Return (x, y) of the center of cell containing provided text 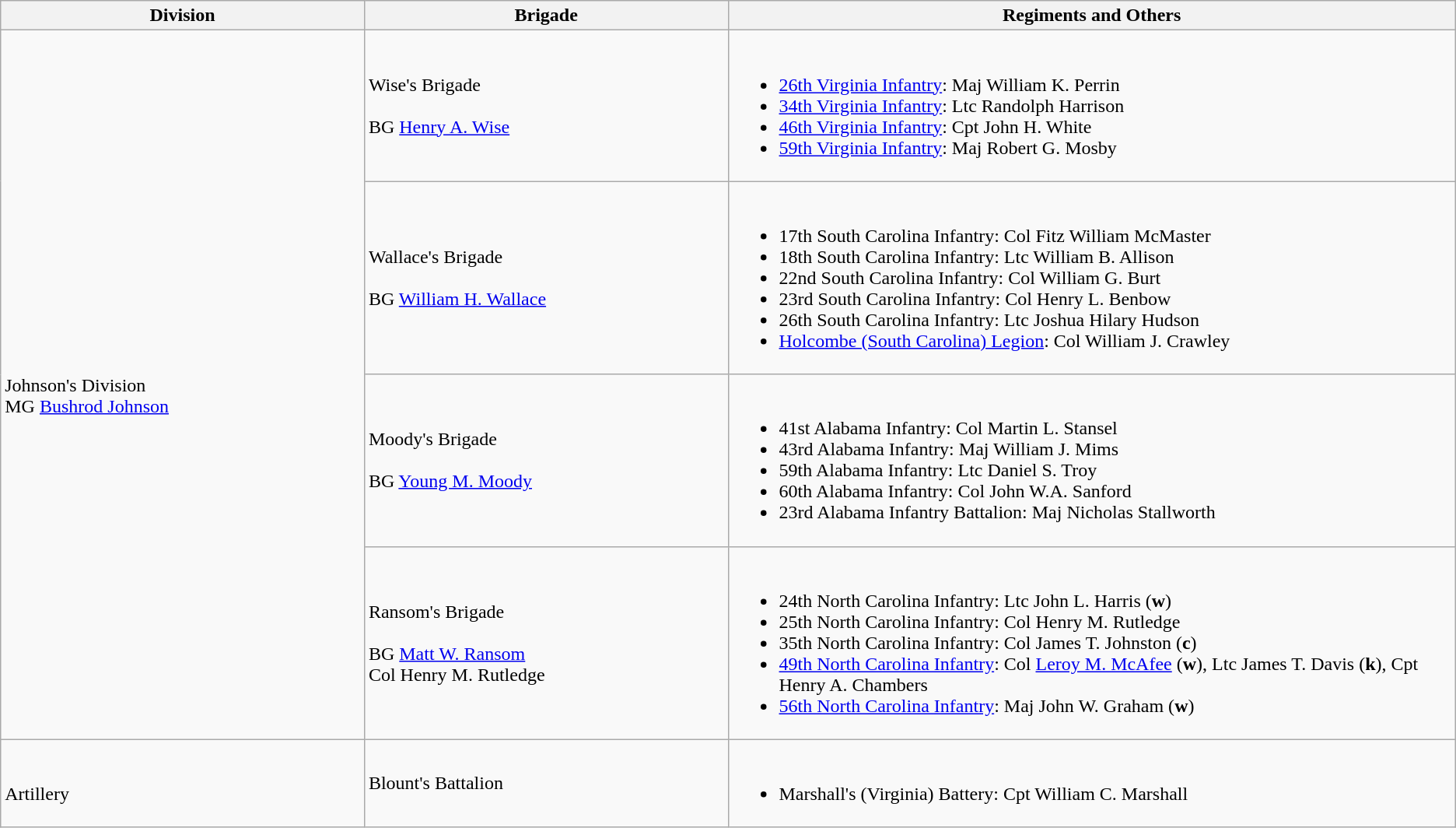
Brigade (546, 16)
Regiments and Others (1092, 16)
Johnson's Division MG Bushrod Johnson (183, 384)
Ransom's Brigade BG Matt W. Ransom Col Henry M. Rutledge (546, 643)
Wise's Brigade BG Henry A. Wise (546, 106)
Blount's Battalion (546, 783)
Marshall's (Virginia) Battery: Cpt William C. Marshall (1092, 783)
Division (183, 16)
Artillery (183, 783)
Wallace's Brigade BG William H. Wallace (546, 278)
Moody's Brigade BG Young M. Moody (546, 461)
